Determine the (x, y) coordinate at the center of the cell enclosing the given text.  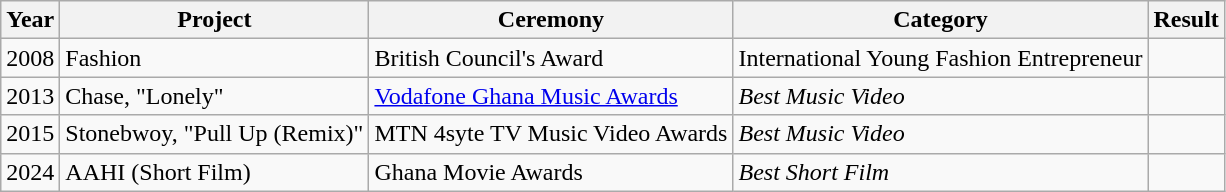
Category (940, 20)
2008 (30, 58)
Ghana Movie Awards (551, 172)
Stonebwoy, "Pull Up (Remix)" (214, 134)
2024 (30, 172)
2013 (30, 96)
2015 (30, 134)
MTN 4syte TV Music Video Awards (551, 134)
Best Short Film (940, 172)
Ceremony (551, 20)
British Council's Award (551, 58)
Project (214, 20)
Fashion (214, 58)
AAHI (Short Film) (214, 172)
International Young Fashion Entrepreneur (940, 58)
Result (1186, 20)
Vodafone Ghana Music Awards (551, 96)
Chase, "Lonely" (214, 96)
Year (30, 20)
